Detect which cell encompasses the target text, then output its [x, y] center coordinate. 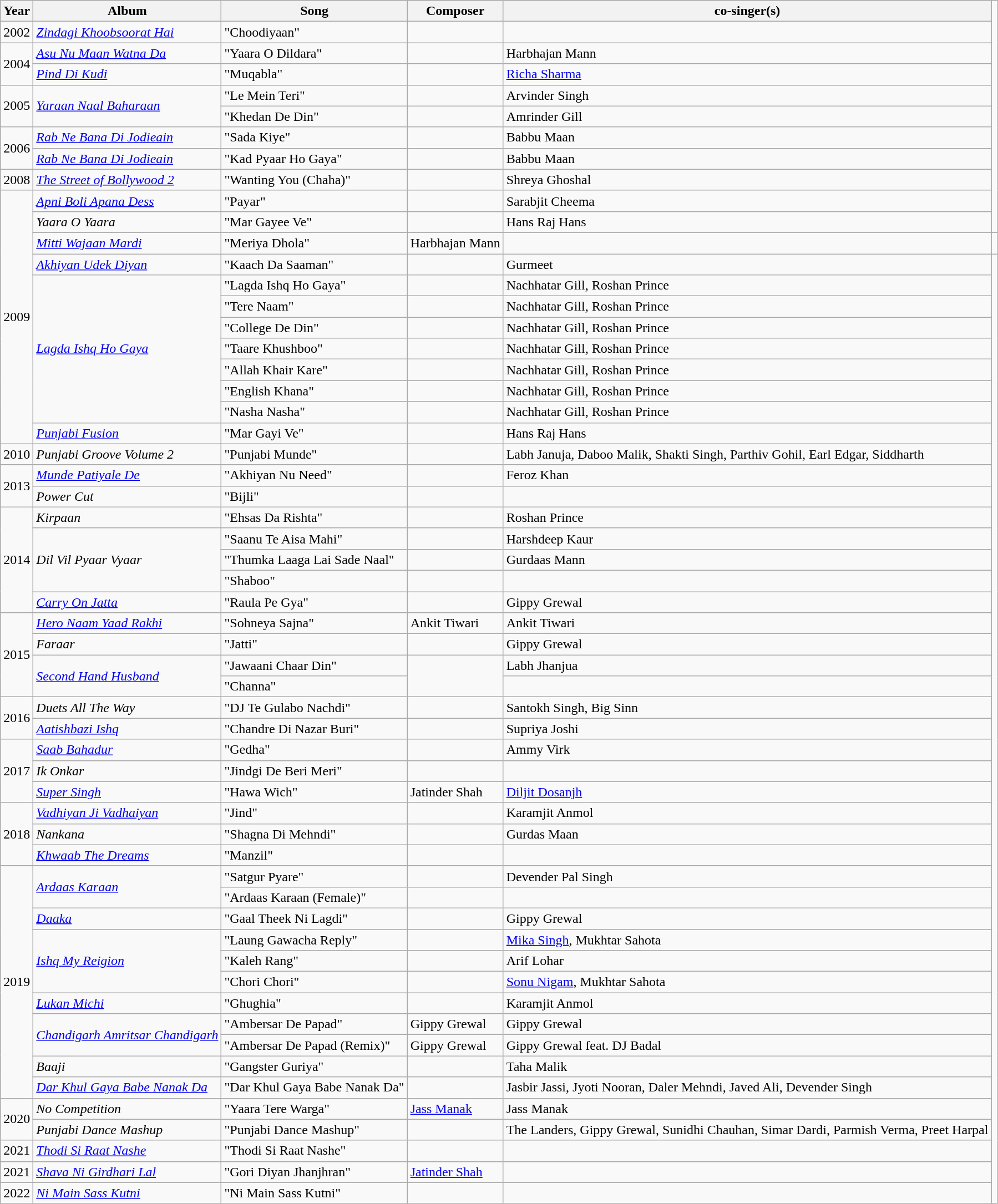
"Yaara Tere Warga" [314, 1109]
2006 [17, 148]
"Kaach Da Saaman" [314, 265]
"Dar Khul Gaya Babe Nanak Da" [314, 1088]
Duets All The Way [128, 708]
co-singer(s) [747, 11]
"Thodi Si Raat Nashe" [314, 1151]
2015 [17, 655]
Dil Vil Pyaar Vyaar [128, 560]
"Ambersar De Papad" [314, 1024]
"Hawa Wich" [314, 792]
Song [314, 11]
Dar Khul Gaya Babe Nanak Da [128, 1088]
Hero Naam Yaad Rakhi [128, 623]
2009 [17, 317]
Devender Pal Singh [747, 876]
Ik Onkar [128, 771]
"Manzil" [314, 855]
"Punjabi Munde" [314, 454]
Chandigarh Amritsar Chandigarh [128, 1035]
Mitti Wajaan Mardi [128, 243]
"Punjabi Dance Mashup" [314, 1130]
"Nasha Nasha" [314, 412]
"Gedha" [314, 750]
Ammy Virk [747, 750]
"Channa" [314, 687]
"Jawaani Chaar Din" [314, 665]
Akhiyan Udek Diyan [128, 265]
2022 [17, 1193]
"Wanting You (Chaha)" [314, 180]
"Tere Naam" [314, 307]
2019 [17, 982]
Gurmeet [747, 265]
"Lagda Ishq Ho Gaya" [314, 286]
"DJ Te Gulabo Nachdi" [314, 708]
Feroz Khan [747, 475]
"Shagna Di Mehndi" [314, 834]
"Muqabla" [314, 74]
Gurdas Maan [747, 834]
"Sohneya Sajna" [314, 623]
Munde Patiyale De [128, 475]
The Street of Bollywood 2 [128, 180]
"Jatti" [314, 644]
"Saanu Te Aisa Mahi" [314, 539]
Carry On Jatta [128, 602]
"Chandre Di Nazar Buri" [314, 729]
"Laung Gawacha Reply" [314, 940]
"Taare Khushboo" [314, 349]
"Ardaas Karaan (Female)" [314, 897]
"Yaara O Dildara" [314, 53]
"Satgur Pyare" [314, 876]
Amrinder Gill [747, 116]
The Landers, Gippy Grewal, Sunidhi Chauhan, Simar Dardi, Parmish Verma, Preet Harpal [747, 1130]
Baaji [128, 1066]
Arif Lohar [747, 961]
Taha Malik [747, 1066]
"Thumka Laaga Lai Sade Naal" [314, 560]
Faraar [128, 644]
Ardaas Karaan [128, 887]
"Choodiyaan" [314, 32]
Diljit Dosanjh [747, 792]
"Meriya Dhola" [314, 243]
Shreya Ghoshal [747, 180]
2002 [17, 32]
Gurdaas Mann [747, 560]
"Kaleh Rang" [314, 961]
"Ghughia" [314, 1003]
Second Hand Husband [128, 676]
2014 [17, 560]
Nankana [128, 834]
2017 [17, 771]
"Ambersar De Papad (Remix)" [314, 1045]
2013 [17, 486]
Yaraan Naal Baharaan [128, 106]
Khwaab The Dreams [128, 855]
"Payar" [314, 201]
Shava Ni Girdhari Lal [128, 1172]
Labh Januja, Daboo Malik, Shakti Singh, Parthiv Gohil, Earl Edgar, Siddharth [747, 454]
Punjabi Dance Mashup [128, 1130]
Labh Jhanjua [747, 665]
Aatishbazi Ishq [128, 729]
Yaara O Yaara [128, 222]
Daaka [128, 918]
2020 [17, 1119]
Ishq My Reigion [128, 961]
"Kad Pyaar Ho Gaya" [314, 159]
"Ehsas Da Rishta" [314, 517]
Composer [455, 11]
Supriya Joshi [747, 729]
Arvinder Singh [747, 95]
"Mar Gayee Ve" [314, 222]
Saab Bahadur [128, 750]
2018 [17, 834]
2004 [17, 64]
"Jindgi De Beri Meri" [314, 771]
Richa Sharma [747, 74]
"Mar Gayi Ve" [314, 433]
Kirpaan [128, 517]
Santokh Singh, Big Sinn [747, 708]
Pind Di Kudi [128, 74]
2005 [17, 106]
Gippy Grewal feat. DJ Badal [747, 1045]
Asu Nu Maan Watna Da [128, 53]
Roshan Prince [747, 517]
Lukan Michi [128, 1003]
"Raula Pe Gya" [314, 602]
"Gangster Guriya" [314, 1066]
Apni Boli Apana Dess [128, 201]
Thodi Si Raat Nashe [128, 1151]
"Jind" [314, 813]
Ni Main Sass Kutni [128, 1193]
Vadhiyan Ji Vadhaiyan [128, 813]
Lagda Ishq Ho Gaya [128, 349]
"Gaal Theek Ni Lagdi" [314, 918]
"Shaboo" [314, 581]
Mika Singh, Mukhtar Sahota [747, 940]
Sarabjit Cheema [747, 201]
Super Singh [128, 792]
Jasbir Jassi, Jyoti Nooran, Daler Mehndi, Javed Ali, Devender Singh [747, 1088]
"English Khana" [314, 391]
"Bijli" [314, 496]
Album [128, 11]
"Gori Diyan Jhanjhran" [314, 1172]
2008 [17, 180]
Punjabi Fusion [128, 433]
Punjabi Groove Volume 2 [128, 454]
No Competition [128, 1109]
Year [17, 11]
"College De Din" [314, 328]
"Akhiyan Nu Need" [314, 475]
Power Cut [128, 496]
"Chori Chori" [314, 982]
"Khedan De Din" [314, 116]
"Sada Kiye" [314, 138]
2016 [17, 718]
"Ni Main Sass Kutni" [314, 1193]
Zindagi Khoobsoorat Hai [128, 32]
2010 [17, 454]
Sonu Nigam, Mukhtar Sahota [747, 982]
Harshdeep Kaur [747, 539]
"Le Mein Teri" [314, 95]
"Allah Khair Kare" [314, 370]
